For the text-containing cell, return its midpoint in [x, y] coordinate format. 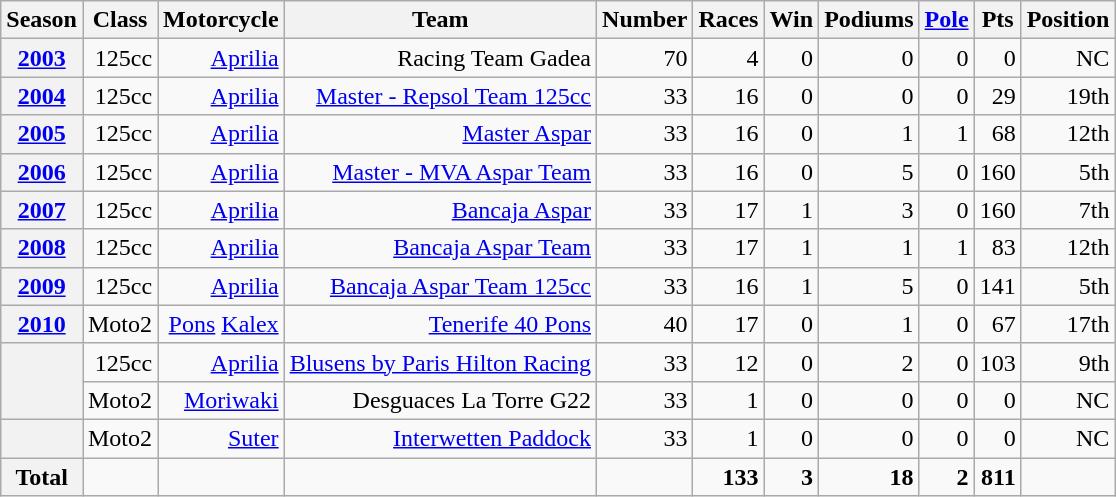
Races [728, 20]
Blusens by Paris Hilton Racing [440, 362]
Master Aspar [440, 134]
2005 [42, 134]
17th [1068, 324]
Bancaja Aspar [440, 210]
Team [440, 20]
Interwetten Paddock [440, 438]
Desguaces La Torre G22 [440, 400]
68 [998, 134]
29 [998, 96]
12 [728, 362]
2009 [42, 286]
Season [42, 20]
Position [1068, 20]
Number [645, 20]
Moriwaki [222, 400]
Bancaja Aspar Team [440, 248]
67 [998, 324]
811 [998, 477]
Class [120, 20]
133 [728, 477]
Podiums [869, 20]
40 [645, 324]
18 [869, 477]
2003 [42, 58]
19th [1068, 96]
Master - MVA Aspar Team [440, 172]
Racing Team Gadea [440, 58]
Motorcycle [222, 20]
Tenerife 40 Pons [440, 324]
7th [1068, 210]
Pole [946, 20]
70 [645, 58]
Suter [222, 438]
2007 [42, 210]
2006 [42, 172]
2010 [42, 324]
4 [728, 58]
Bancaja Aspar Team 125cc [440, 286]
Master - Repsol Team 125cc [440, 96]
9th [1068, 362]
83 [998, 248]
2008 [42, 248]
Pts [998, 20]
Total [42, 477]
2004 [42, 96]
Pons Kalex [222, 324]
Win [792, 20]
141 [998, 286]
103 [998, 362]
